For the text-containing cell, return its midpoint in [X, Y] coordinate format. 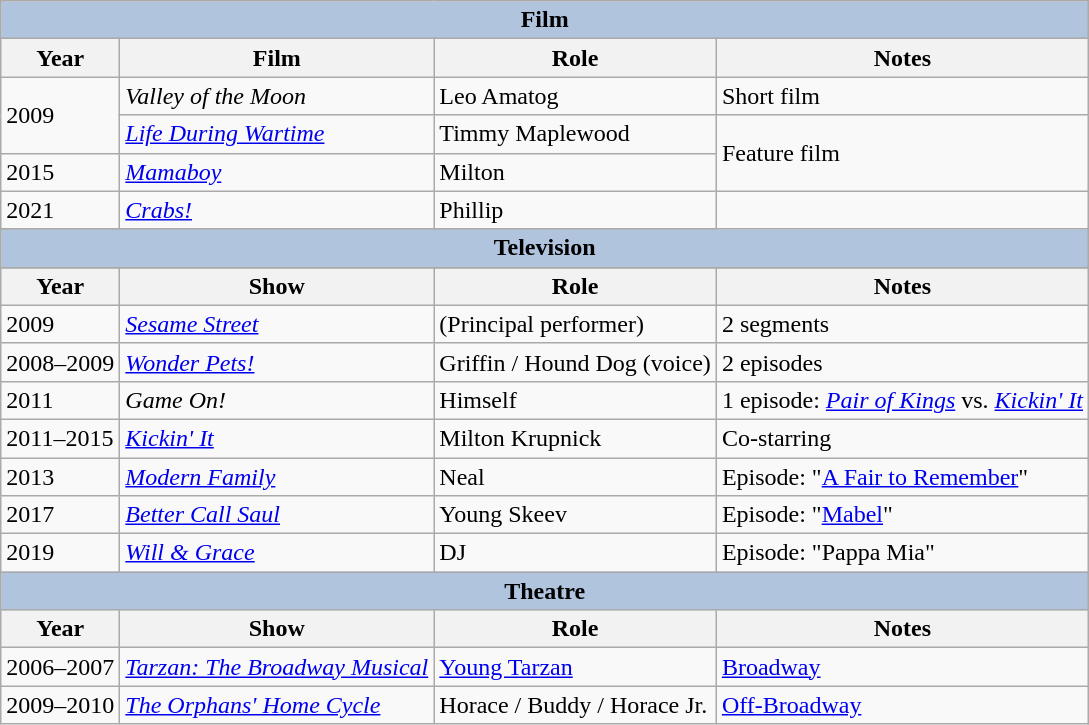
Short film [902, 96]
Himself [576, 400]
2006–2007 [60, 667]
2021 [60, 210]
Episode: "Mabel" [902, 515]
Mamaboy [277, 172]
Young Skeev [576, 515]
Broadway [902, 667]
2019 [60, 553]
Better Call Saul [277, 515]
Crabs! [277, 210]
Neal [576, 477]
Episode: "Pappa Mia" [902, 553]
2015 [60, 172]
Sesame Street [277, 324]
Episode: "A Fair to Remember" [902, 477]
Will & Grace [277, 553]
Leo Amatog [576, 96]
Milton Krupnick [576, 438]
2008–2009 [60, 362]
Timmy Maplewood [576, 134]
2 segments [902, 324]
2013 [60, 477]
Phillip [576, 210]
Off-Broadway [902, 705]
Tarzan: The Broadway Musical [277, 667]
The Orphans' Home Cycle [277, 705]
Wonder Pets! [277, 362]
(Principal performer) [576, 324]
Kickin' It [277, 438]
Griffin / Hound Dog (voice) [576, 362]
Co-starring [902, 438]
DJ [576, 553]
2009–2010 [60, 705]
2011 [60, 400]
1 episode: Pair of Kings vs. Kickin' It [902, 400]
Valley of the Moon [277, 96]
Theatre [545, 591]
Horace / Buddy / Horace Jr. [576, 705]
Feature film [902, 153]
Television [545, 248]
Milton [576, 172]
2 episodes [902, 362]
2011–2015 [60, 438]
2017 [60, 515]
Game On! [277, 400]
Young Tarzan [576, 667]
Modern Family [277, 477]
Life During Wartime [277, 134]
